Determine the (x, y) coordinate at the center of the cell enclosing the given text.  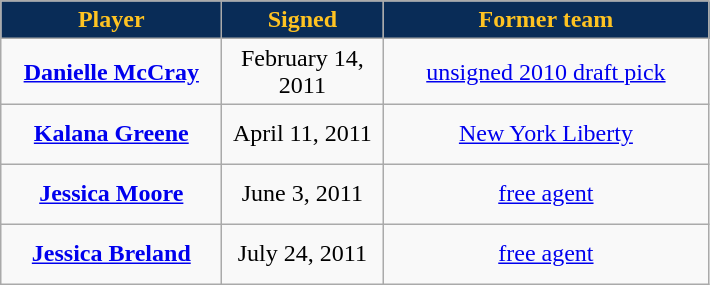
Danielle McCray (112, 72)
July 24, 2011 (302, 254)
June 3, 2011 (302, 194)
unsigned 2010 draft pick (546, 72)
Kalana Greene (112, 134)
Player (112, 20)
Jessica Breland (112, 254)
New York Liberty (546, 134)
Former team (546, 20)
April 11, 2011 (302, 134)
Signed (302, 20)
February 14, 2011 (302, 72)
Jessica Moore (112, 194)
